Provide the (X, Y) coordinate of the cell's center where the given text is located.  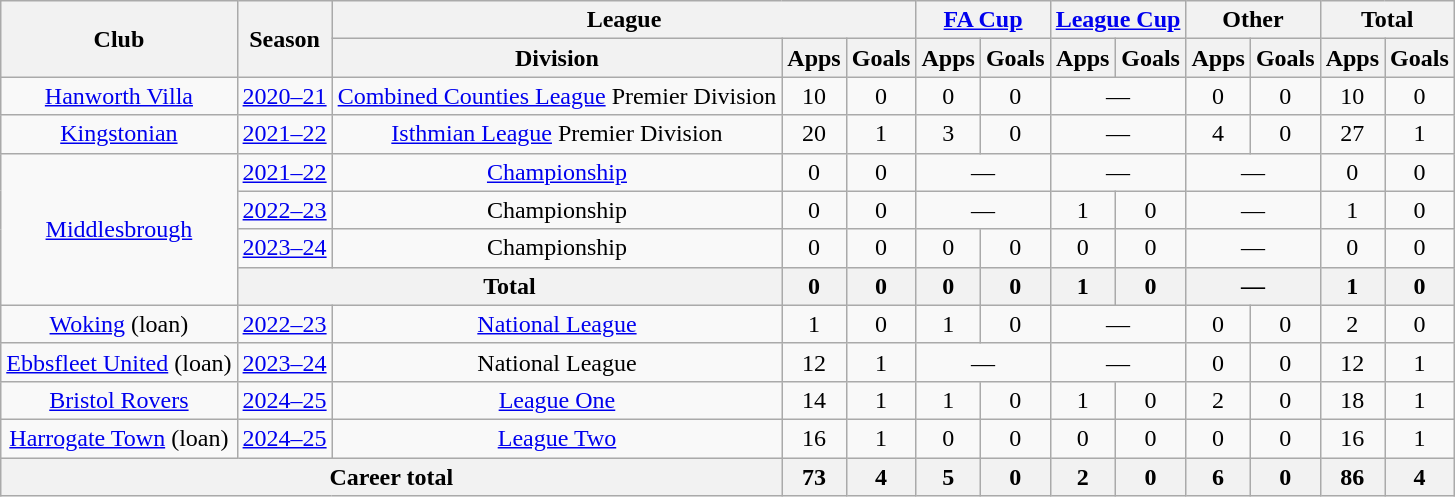
14 (814, 400)
3 (948, 134)
Harrogate Town (loan) (119, 438)
73 (814, 477)
5 (948, 477)
27 (1352, 134)
86 (1352, 477)
Ebbsfleet United (loan) (119, 362)
6 (1218, 477)
18 (1352, 400)
Middlesbrough (119, 229)
League Two (557, 438)
2020–21 (284, 96)
Combined Counties League Premier Division (557, 96)
Woking (loan) (119, 324)
FA Cup (983, 20)
League (624, 20)
Club (119, 39)
20 (814, 134)
Division (557, 58)
Season (284, 39)
League Cup (1118, 20)
Bristol Rovers (119, 400)
Career total (392, 477)
Kingstonian (119, 134)
Other (1253, 20)
League One (557, 400)
Isthmian League Premier Division (557, 134)
Hanworth Villa (119, 96)
